Return [X, Y] of the center of cell containing provided text 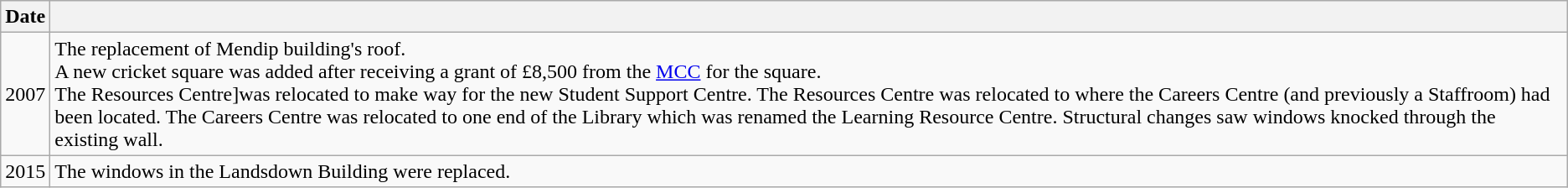
2007 [25, 94]
2015 [25, 171]
The windows in the Landsdown Building were replaced. [809, 171]
Date [25, 17]
